Determine the (X, Y) coordinate at the center of the cell enclosing the given text.  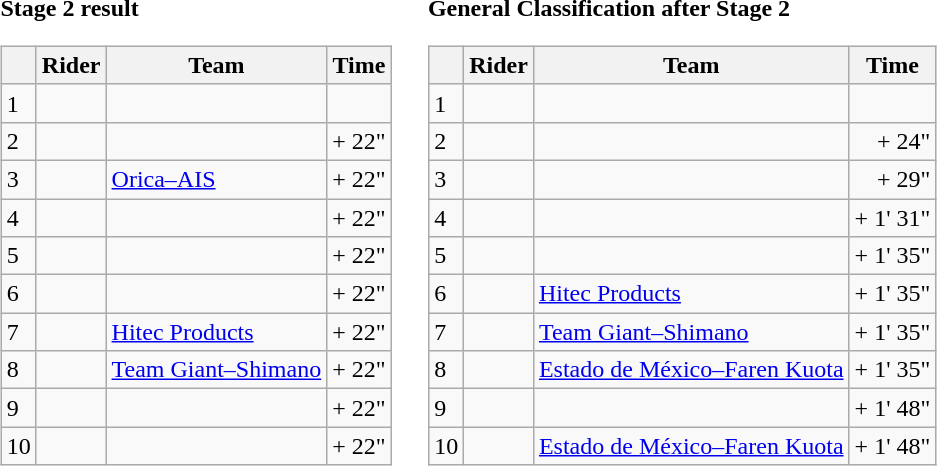
Orica–AIS (216, 179)
+ 1' 31" (892, 217)
+ 29" (892, 179)
+ 24" (892, 141)
